Return [X, Y] of the center of cell containing provided text 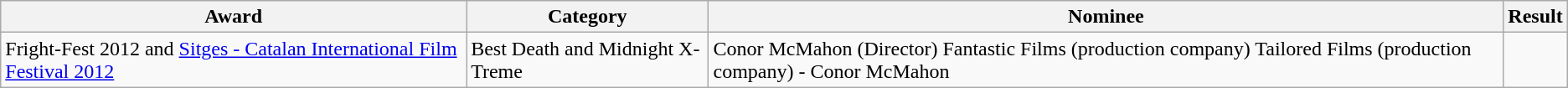
Category [588, 17]
Award [234, 17]
Conor McMahon (Director) Fantastic Films (production company) Tailored Films (production company) - Conor McMahon [1106, 60]
Result [1535, 17]
Best Death and Midnight X-Treme [588, 60]
Nominee [1106, 17]
Fright-Fest 2012 and Sitges - Catalan International Film Festival 2012 [234, 60]
